Scan for the cell matching the given text and deliver its (x, y) coordinate at center. 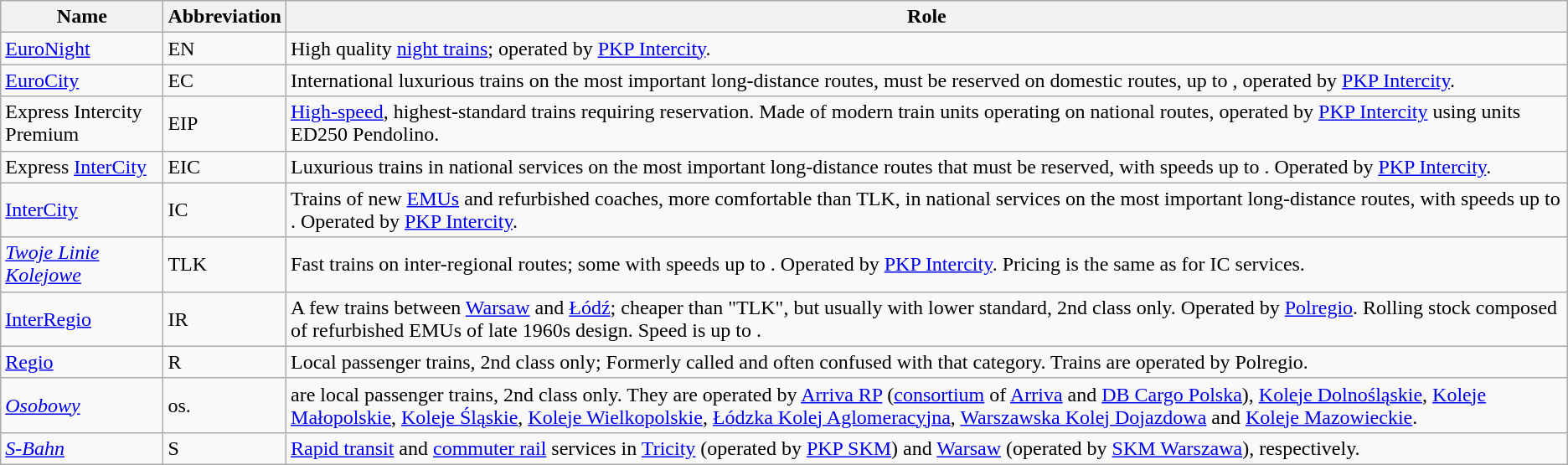
Express Intercity Premium (82, 124)
Express InterCity (82, 167)
EIP (224, 124)
IC (224, 209)
S (224, 448)
os. (224, 406)
Role (927, 17)
EuroNight (82, 49)
Twoje Linie Kolejowe (82, 265)
TLK (224, 265)
Osobowy (82, 406)
Fast trains on inter-regional routes; some with speeds up to . Operated by PKP Intercity. Pricing is the same as for IC services. (927, 265)
EN (224, 49)
Regio (82, 362)
Rapid transit and commuter rail services in Tricity (operated by PKP SKM) and Warsaw (operated by SKM Warszawa), respectively. (927, 448)
High quality night trains; operated by PKP Intercity. (927, 49)
EC (224, 80)
Name (82, 17)
Local passenger trains, 2nd class only; Formerly called and often confused with that category. Trains are operated by Polregio. (927, 362)
International luxurious trains on the most important long-distance routes, must be reserved on domestic routes, up to , operated by PKP Intercity. (927, 80)
IR (224, 318)
InterCity (82, 209)
EuroCity (82, 80)
InterRegio (82, 318)
R (224, 362)
Abbreviation (224, 17)
EIC (224, 167)
S-Bahn (82, 448)
